Detect which cell encompasses the target text, then output its (X, Y) center coordinate. 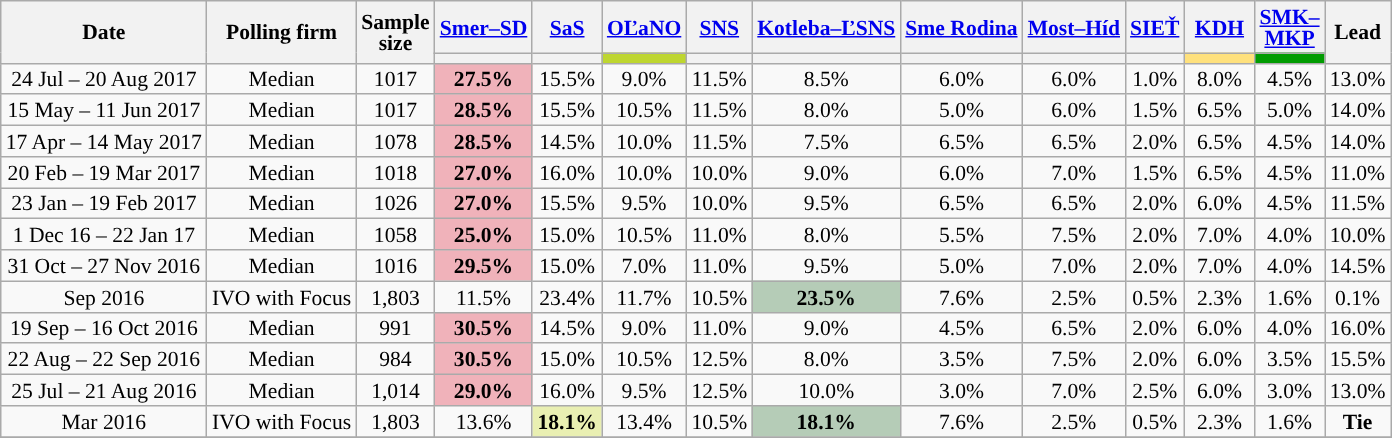
SIEŤ (1154, 27)
25 Jul – 21 Aug 2016 (104, 390)
SaS (566, 27)
Sme Rodina (961, 27)
19 Sep – 16 Oct 2016 (104, 328)
13.4% (644, 422)
Tie (1358, 422)
17 Apr – 14 May 2017 (104, 142)
22 Aug – 22 Sep 2016 (104, 360)
5.5% (961, 234)
SNS (719, 27)
23.4% (566, 296)
31 Oct – 27 Nov 2016 (104, 266)
1018 (395, 172)
27.5% (484, 78)
1078 (395, 142)
13.6% (484, 422)
15 May – 11 Jun 2017 (104, 110)
Date (104, 32)
29.5% (484, 266)
1016 (395, 266)
Polling firm (282, 32)
OĽaNO (644, 27)
1 Dec 16 – 22 Jan 17 (104, 234)
Lead (1358, 32)
29.0% (484, 390)
1,014 (395, 390)
1058 (395, 234)
KDH (1219, 27)
Sep 2016 (104, 296)
Samplesize (395, 32)
24 Jul – 20 Aug 2017 (104, 78)
991 (395, 328)
11.7% (644, 296)
23 Jan – 19 Feb 2017 (104, 204)
23.5% (826, 296)
25.0% (484, 234)
0.1% (1358, 296)
Kotleba–ĽSNS (826, 27)
Most–Híd (1074, 27)
984 (395, 360)
Smer–SD (484, 27)
20 Feb – 19 Mar 2017 (104, 172)
8.5% (826, 78)
1026 (395, 204)
SMK–MKP (1290, 27)
1.0% (1154, 78)
Mar 2016 (104, 422)
